From the cell containing the given text, extract its center point as [X, Y] coordinate. 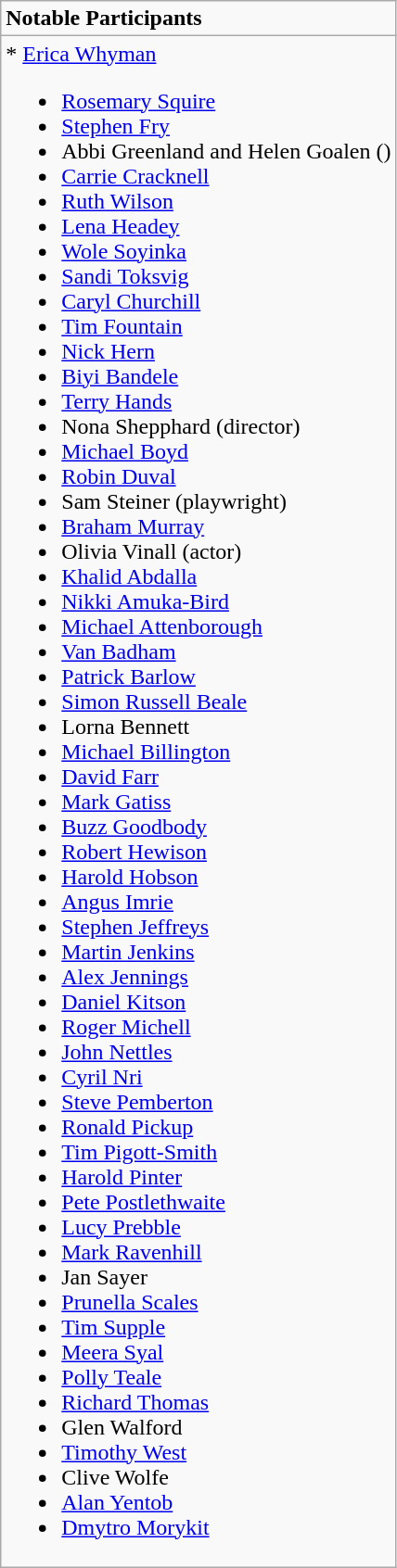
Notable Participants [198, 19]
